For the text-containing cell, return its midpoint in [x, y] coordinate format. 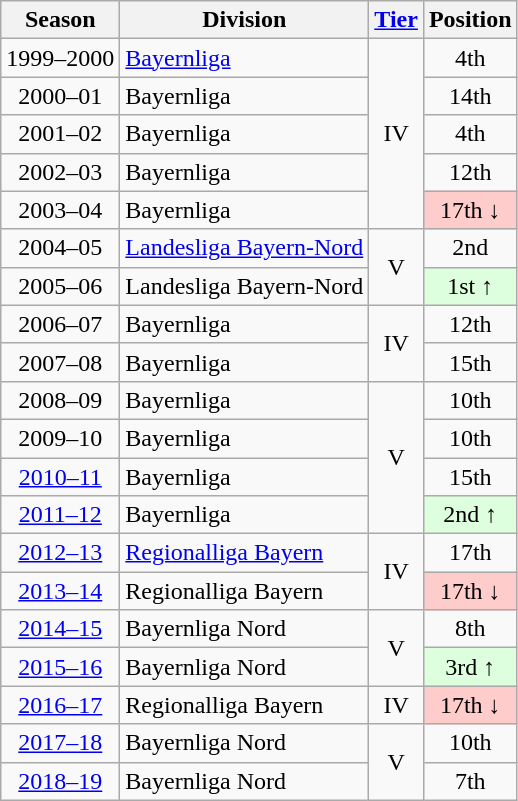
2015–16 [60, 667]
2002–03 [60, 172]
2018–19 [60, 781]
Position [470, 20]
2014–15 [60, 629]
14th [470, 96]
2006–07 [60, 324]
2011–12 [60, 515]
7th [470, 781]
2000–01 [60, 96]
2012–13 [60, 553]
2016–17 [60, 705]
2nd ↑ [470, 515]
2017–18 [60, 743]
2004–05 [60, 248]
1999–2000 [60, 58]
Division [244, 20]
17th [470, 553]
2001–02 [60, 134]
2007–08 [60, 362]
3rd ↑ [470, 667]
Tier [396, 20]
2010–11 [60, 477]
2003–04 [60, 210]
2013–14 [60, 591]
Season [60, 20]
8th [470, 629]
2009–10 [60, 438]
1st ↑ [470, 286]
2nd [470, 248]
2008–09 [60, 400]
2005–06 [60, 286]
